For the text-containing cell, return its midpoint in [x, y] coordinate format. 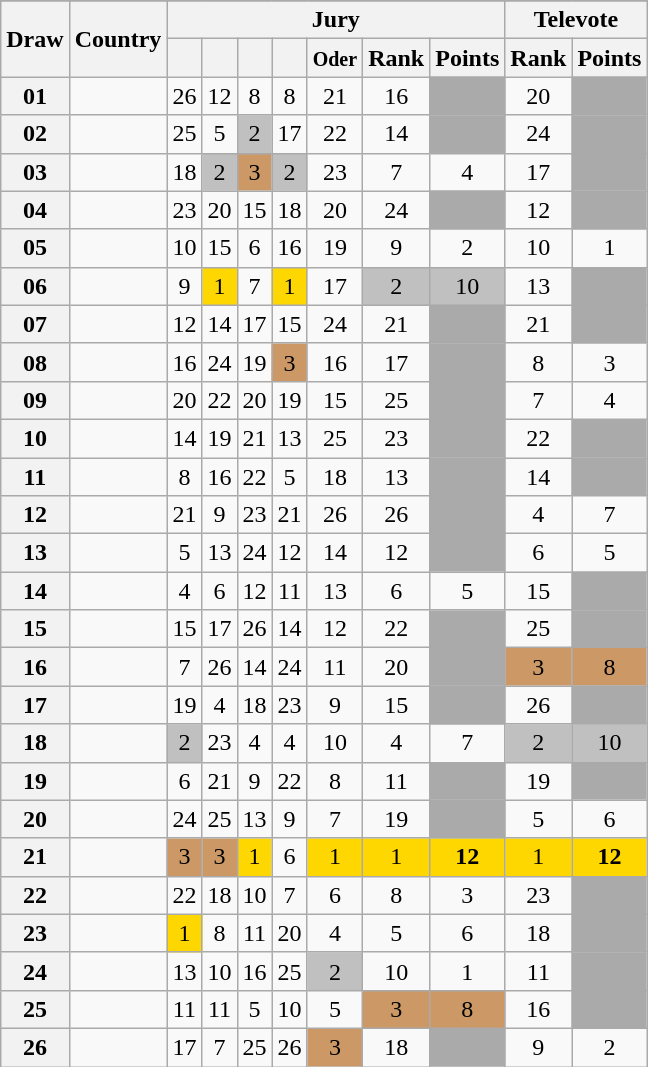
06 [35, 286]
08 [35, 362]
07 [35, 324]
Country [118, 39]
Jury [336, 20]
04 [35, 210]
01 [35, 96]
03 [35, 172]
Draw [35, 39]
Oder [335, 58]
05 [35, 248]
02 [35, 134]
Televote [576, 20]
09 [35, 400]
